Determine the (X, Y) coordinate at the center of the cell enclosing the given text.  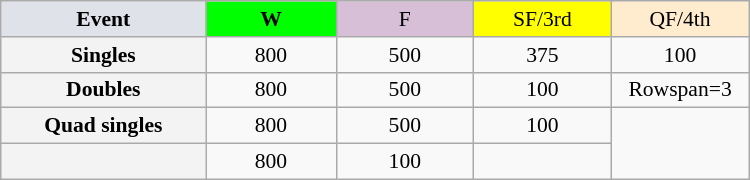
F (405, 19)
375 (543, 55)
Singles (104, 55)
Doubles (104, 90)
QF/4th (680, 19)
Rowspan=3 (680, 90)
Quad singles (104, 126)
SF/3rd (543, 19)
W (271, 19)
Event (104, 19)
